Output the (x, y) coordinate of the center of the cell containing the given text.  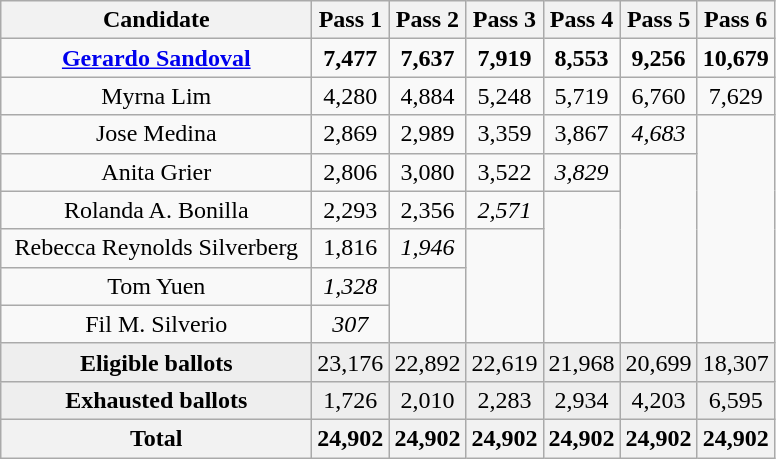
8,553 (582, 58)
5,719 (582, 96)
4,683 (658, 134)
Myrna Lim (156, 96)
4,884 (428, 96)
307 (350, 324)
7,629 (736, 96)
Rebecca Reynolds Silverberg (156, 248)
7,919 (504, 58)
2,869 (350, 134)
Pass 3 (504, 20)
Jose Medina (156, 134)
18,307 (736, 362)
2,293 (350, 210)
2,010 (428, 400)
2,989 (428, 134)
Tom Yuen (156, 286)
Anita Grier (156, 172)
Total (156, 438)
3,829 (582, 172)
Pass 4 (582, 20)
3,359 (504, 134)
Pass 6 (736, 20)
2,806 (350, 172)
Rolanda A. Bonilla (156, 210)
1,946 (428, 248)
1,726 (350, 400)
1,328 (350, 286)
Candidate (156, 20)
21,968 (582, 362)
Pass 1 (350, 20)
Eligible ballots (156, 362)
20,699 (658, 362)
4,203 (658, 400)
5,248 (504, 96)
6,595 (736, 400)
2,571 (504, 210)
1,816 (350, 248)
7,477 (350, 58)
Pass 5 (658, 20)
Exhausted ballots (156, 400)
22,619 (504, 362)
10,679 (736, 58)
4,280 (350, 96)
3,080 (428, 172)
Pass 2 (428, 20)
Fil M. Silverio (156, 324)
2,934 (582, 400)
6,760 (658, 96)
2,283 (504, 400)
23,176 (350, 362)
7,637 (428, 58)
Gerardo Sandoval (156, 58)
22,892 (428, 362)
9,256 (658, 58)
3,867 (582, 134)
3,522 (504, 172)
2,356 (428, 210)
